Search for the cell housing the specified text and yield its [x, y] center coordinate. 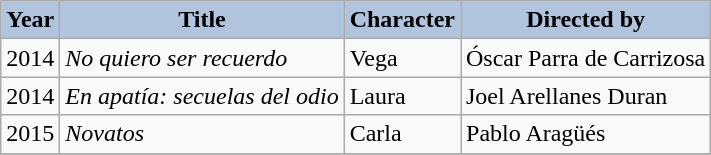
Joel Arellanes Duran [585, 96]
Vega [402, 58]
Pablo Aragüés [585, 134]
Carla [402, 134]
Character [402, 20]
Laura [402, 96]
No quiero ser recuerdo [202, 58]
Novatos [202, 134]
Year [30, 20]
Óscar Parra de Carrizosa [585, 58]
Title [202, 20]
Directed by [585, 20]
En apatía: secuelas del odio [202, 96]
2015 [30, 134]
